Pinpoint the cell where the given text exists, returning its [X, Y] midpoint coordinate. 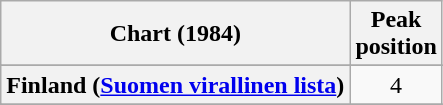
Peakposition [396, 34]
Chart (1984) [176, 34]
Finland (Suomen virallinen lista) [176, 85]
4 [396, 85]
